Detect which cell encompasses the target text, then output its (x, y) center coordinate. 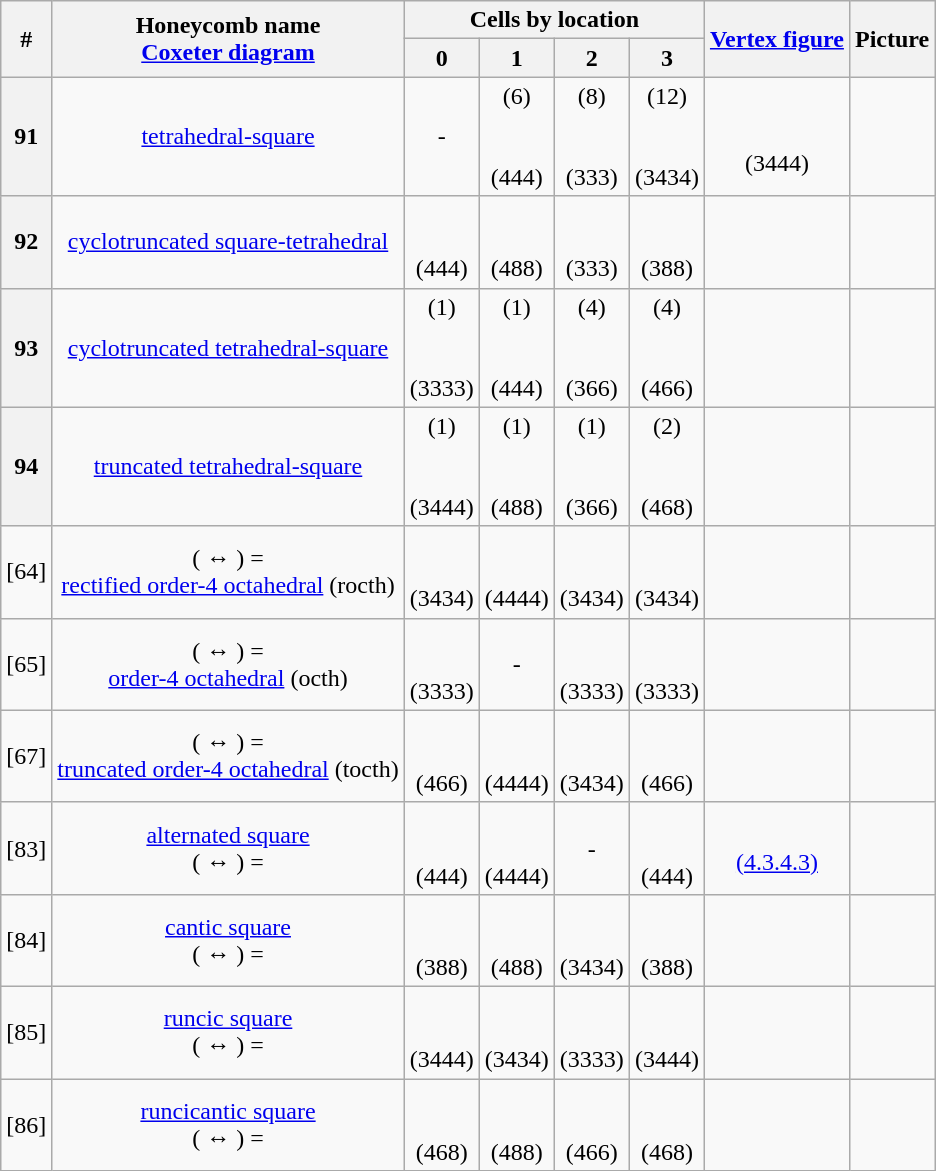
3 (666, 58)
cyclotruncated square-tetrahedral (228, 242)
(6)(444) (516, 136)
(12)(3434) (666, 136)
runcic square( ↔ ) = (228, 1032)
Cells by location (554, 20)
( ↔ ) = truncated order-4 octahedral (tocth) (228, 756)
[83] (26, 848)
Picture (892, 39)
(1)(366) (592, 466)
2 (592, 58)
(2)(468) (666, 466)
0 (442, 58)
[64] (26, 572)
(1)(444) (516, 348)
Honeycomb nameCoxeter diagram (228, 39)
(1)(3444) (442, 466)
tetrahedral-square (228, 136)
[85] (26, 1032)
1 (516, 58)
( ↔ ) = order-4 octahedral (octh) (228, 664)
( ↔ ) = rectified order-4 octahedral (rocth) (228, 572)
runcicantic square( ↔ ) = (228, 1124)
[84] (26, 940)
truncated tetrahedral-square (228, 466)
Vertex figure (776, 39)
alternated square( ↔ ) = (228, 848)
# (26, 39)
(8)(333) (592, 136)
[86] (26, 1124)
94 (26, 466)
92 (26, 242)
(333) (592, 242)
91 (26, 136)
93 (26, 348)
(4)(366) (592, 348)
cyclotruncated tetrahedral-square (228, 348)
(4)(466) (666, 348)
cantic square( ↔ ) = (228, 940)
(4.3.4.3) (776, 848)
[65] (26, 664)
[67] (26, 756)
(1)(3333) (442, 348)
(1)(488) (516, 466)
